Return the (x, y) coordinate for the center point of the cell that contains the specified text.  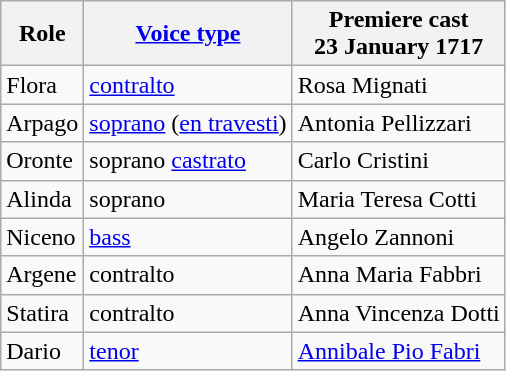
Carlo Cristini (398, 161)
Voice type (188, 34)
Antonia Pellizzari (398, 123)
Annibale Pio Fabri (398, 351)
Maria Teresa Cotti (398, 199)
soprano (188, 199)
Anna Maria Fabbri (398, 275)
Statira (42, 313)
Arpago (42, 123)
bass (188, 237)
Argene (42, 275)
Dario (42, 351)
soprano castrato (188, 161)
Role (42, 34)
Premiere cast23 January 1717 (398, 34)
soprano (en travesti) (188, 123)
Niceno (42, 237)
Flora (42, 85)
tenor (188, 351)
Rosa Mignati (398, 85)
Alinda (42, 199)
Angelo Zannoni (398, 237)
Anna Vincenza Dotti (398, 313)
Oronte (42, 161)
